Scan for the cell matching the given text and deliver its (x, y) coordinate at center. 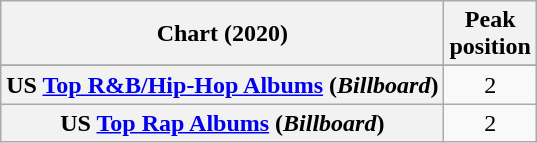
US Top R&B/Hip-Hop Albums (Billboard) (222, 85)
Chart (2020) (222, 34)
Peakposition (490, 34)
US Top Rap Albums (Billboard) (222, 123)
